Identify which cell holds the provided text, then report its [x, y] central coordinate. 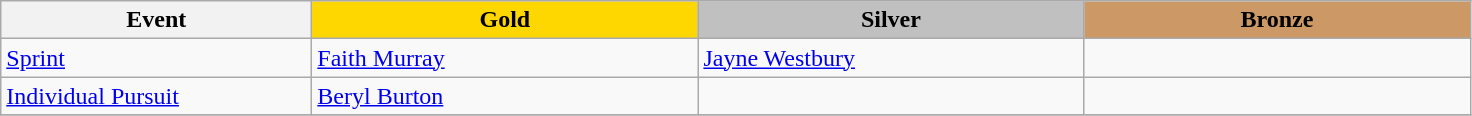
Beryl Burton [505, 96]
Sprint [156, 58]
Faith Murray [505, 58]
Event [156, 20]
Gold [505, 20]
Individual Pursuit [156, 96]
Silver [891, 20]
Jayne Westbury [891, 58]
Bronze [1277, 20]
